Find where the given text appears and provide that cell's center as [X, Y] coordinate. 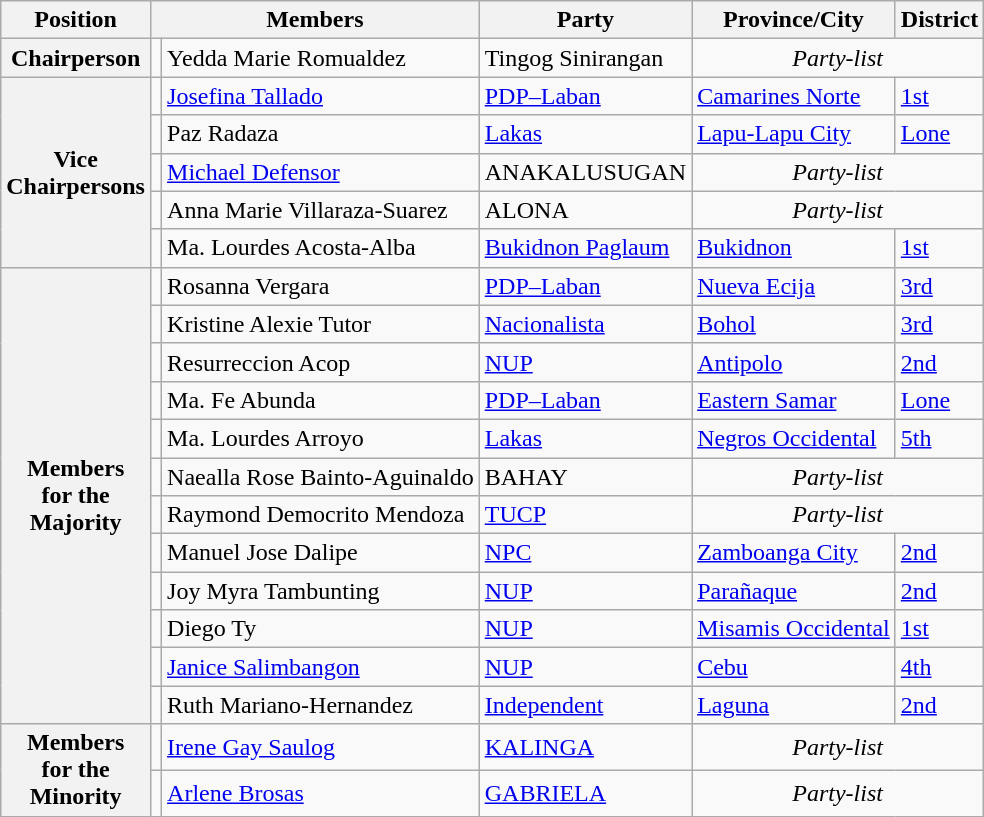
ANAKALUSUGAN [585, 172]
Camarines Norte [794, 96]
Naealla Rose Bainto-Aguinaldo [321, 477]
Bohol [794, 324]
Members [314, 20]
Province/City [794, 20]
Diego Ty [321, 629]
KALINGA [585, 747]
Ruth Mariano-Hernandez [321, 705]
Parañaque [794, 591]
Negros Occidental [794, 438]
Zamboanga City [794, 553]
Yedda Marie Romualdez [321, 58]
Raymond Democrito Mendoza [321, 515]
Bukidnon [794, 248]
Manuel Jose Dalipe [321, 553]
District [939, 20]
Tingog Sinirangan [585, 58]
ViceChairpersons [76, 172]
Independent [585, 705]
Kristine Alexie Tutor [321, 324]
GABRIELA [585, 793]
Ma. Lourdes Arroyo [321, 438]
Eastern Samar [794, 400]
Michael Defensor [321, 172]
NPC [585, 553]
Rosanna Vergara [321, 286]
Membersfor theMinority [76, 770]
Nueva Ecija [794, 286]
5th [939, 438]
Bukidnon Paglaum [585, 248]
Misamis Occidental [794, 629]
Chairperson [76, 58]
Irene Gay Saulog [321, 747]
BAHAY [585, 477]
Laguna [794, 705]
Nacionalista [585, 324]
Membersfor theMajority [76, 496]
ALONA [585, 210]
4th [939, 667]
Joy Myra Tambunting [321, 591]
Position [76, 20]
Resurreccion Acop [321, 362]
Ma. Lourdes Acosta-Alba [321, 248]
Party [585, 20]
Antipolo [794, 362]
Arlene Brosas [321, 793]
Paz Radaza [321, 134]
Anna Marie Villaraza-Suarez [321, 210]
Ma. Fe Abunda [321, 400]
Lapu-Lapu City [794, 134]
Cebu [794, 667]
Janice Salimbangon [321, 667]
TUCP [585, 515]
Josefina Tallado [321, 96]
